Return the (X, Y) coordinate for the center point of the cell that contains the specified text.  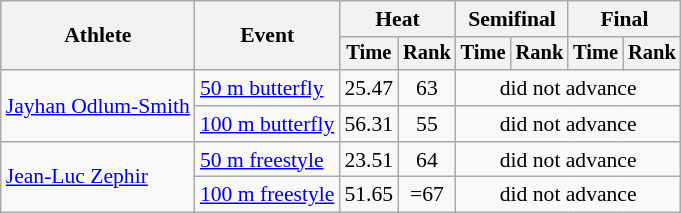
Jean-Luc Zephir (98, 178)
Athlete (98, 36)
25.47 (368, 88)
63 (427, 88)
100 m butterfly (267, 124)
64 (427, 160)
50 m butterfly (267, 88)
51.65 (368, 195)
50 m freestyle (267, 160)
Final (624, 19)
Jayhan Odlum-Smith (98, 106)
55 (427, 124)
56.31 (368, 124)
100 m freestyle (267, 195)
23.51 (368, 160)
=67 (427, 195)
Heat (397, 19)
Semifinal (512, 19)
Event (267, 36)
